Return [X, Y] of the center of cell containing provided text 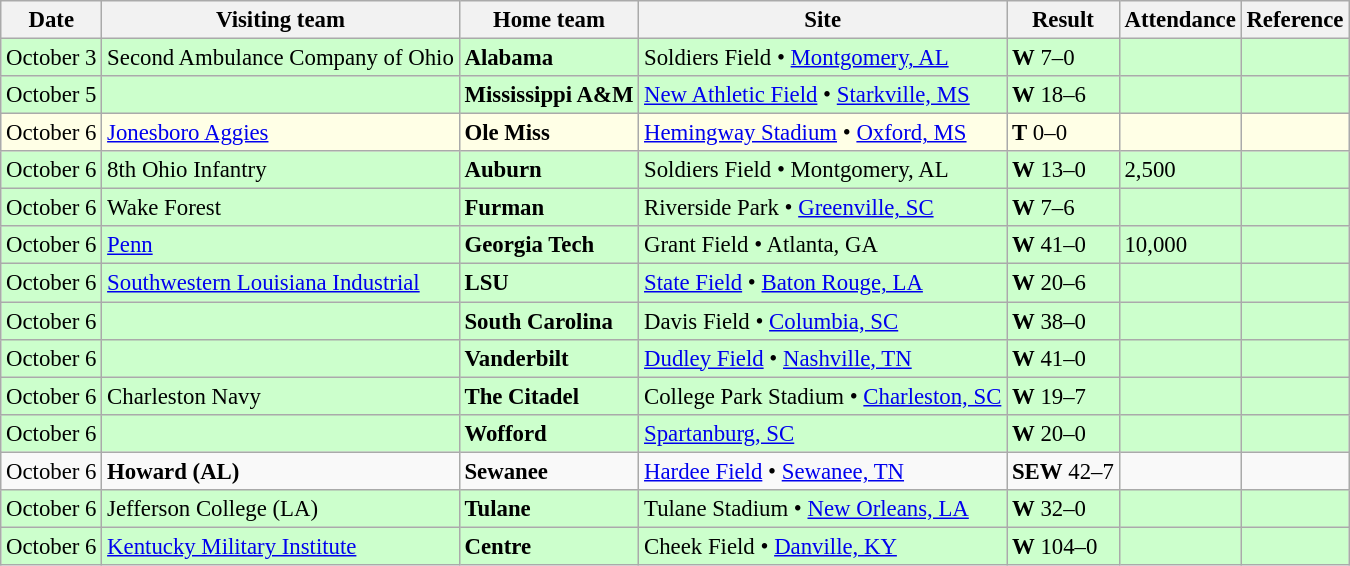
Kentucky Military Institute [280, 546]
SEW 42–7 [1063, 471]
T 0–0 [1063, 133]
10,000 [1180, 245]
October 5 [52, 95]
8th Ohio Infantry [280, 170]
Jefferson College (LA) [280, 509]
W 7–0 [1063, 58]
2,500 [1180, 170]
Hardee Field • Sewanee, TN [823, 471]
Cheek Field • Danville, KY [823, 546]
Charleston Navy [280, 396]
W 19–7 [1063, 396]
Dudley Field • Nashville, TN [823, 358]
Grant Field • Atlanta, GA [823, 245]
Georgia Tech [549, 245]
Penn [280, 245]
Reference [1295, 20]
W 13–0 [1063, 170]
Centre [549, 546]
W 20–6 [1063, 283]
LSU [549, 283]
Second Ambulance Company of Ohio [280, 58]
Furman [549, 208]
Visiting team [280, 20]
Mississippi A&M [549, 95]
The Citadel [549, 396]
Hemingway Stadium • Oxford, MS [823, 133]
Sewanee [549, 471]
Vanderbilt [549, 358]
Jonesboro Aggies [280, 133]
Alabama [549, 58]
College Park Stadium • Charleston, SC [823, 396]
October 3 [52, 58]
W 32–0 [1063, 509]
W 104–0 [1063, 546]
State Field • Baton Rouge, LA [823, 283]
Riverside Park • Greenville, SC [823, 208]
Result [1063, 20]
Wake Forest [280, 208]
W 20–0 [1063, 433]
Wofford [549, 433]
Howard (AL) [280, 471]
Tulane Stadium • New Orleans, LA [823, 509]
W 38–0 [1063, 321]
South Carolina [549, 321]
New Athletic Field • Starkville, MS [823, 95]
Date [52, 20]
Auburn [549, 170]
Site [823, 20]
Davis Field • Columbia, SC [823, 321]
W 7–6 [1063, 208]
Spartanburg, SC [823, 433]
Attendance [1180, 20]
Southwestern Louisiana Industrial [280, 283]
Home team [549, 20]
Ole Miss [549, 133]
W 18–6 [1063, 95]
Tulane [549, 509]
